Extract the [x, y] coordinate from the center of the cell holding the provided text.  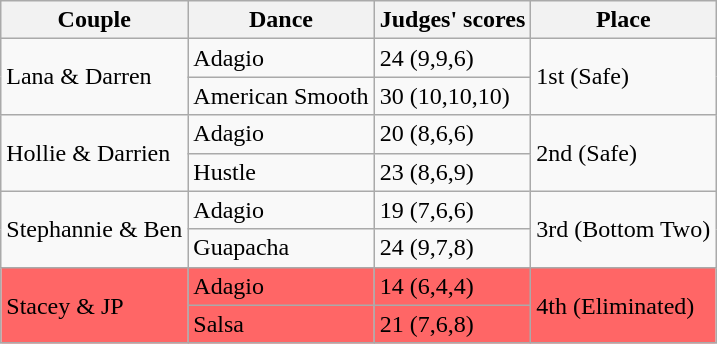
Hustle [281, 172]
23 (8,6,9) [452, 172]
24 (9,7,8) [452, 248]
Hollie & Darrien [94, 153]
Couple [94, 20]
1st (Safe) [624, 77]
Judges' scores [452, 20]
Stephannie & Ben [94, 229]
2nd (Safe) [624, 153]
24 (9,9,6) [452, 58]
3rd (Bottom Two) [624, 229]
21 (7,6,8) [452, 324]
19 (7,6,6) [452, 210]
Guapacha [281, 248]
20 (8,6,6) [452, 134]
Lana & Darren [94, 77]
Salsa [281, 324]
Place [624, 20]
Stacey & JP [94, 305]
4th (Eliminated) [624, 305]
Dance [281, 20]
American Smooth [281, 96]
14 (6,4,4) [452, 286]
30 (10,10,10) [452, 96]
